Provide the [x, y] coordinate of the cell's center where the given text is located.  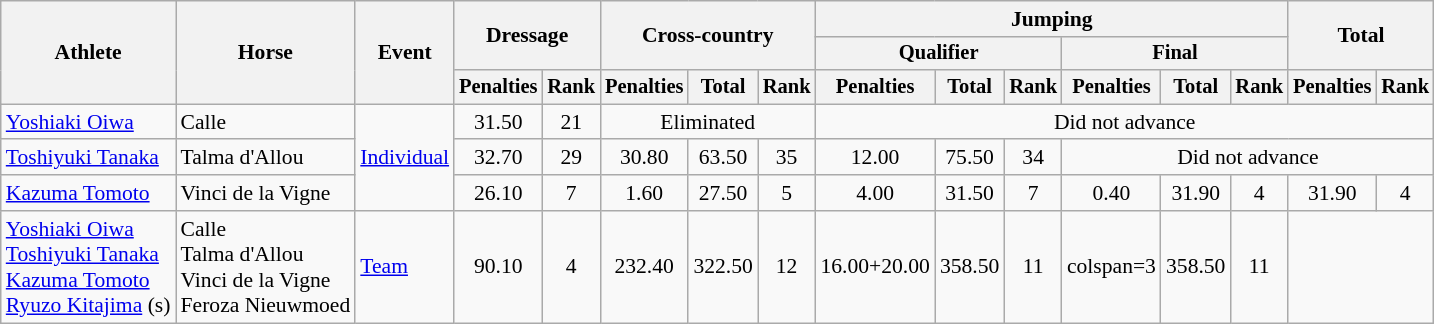
16.00+20.00 [874, 267]
Vinci de la Vigne [266, 193]
Qualifier [938, 54]
12 [787, 267]
Talma d'Allou [266, 158]
322.50 [722, 267]
4.00 [874, 193]
63.50 [722, 158]
Dressage [527, 36]
29 [571, 158]
Event [404, 52]
Toshiyuki Tanaka [88, 158]
Team [404, 267]
Yoshiaki Oiwa [88, 122]
34 [1033, 158]
12.00 [874, 158]
27.50 [722, 193]
26.10 [498, 193]
90.10 [498, 267]
Final [1175, 54]
CalleTalma d'AllouVinci de la VigneFeroza Nieuwmoed [266, 267]
Eliminated [708, 122]
Horse [266, 52]
Yoshiaki OiwaToshiyuki TanakaKazuma TomotoRyuzo Kitajima (s) [88, 267]
232.40 [644, 267]
Athlete [88, 52]
Jumping [1052, 19]
Kazuma Tomoto [88, 193]
21 [571, 122]
30.80 [644, 158]
35 [787, 158]
colspan=3 [1112, 267]
Cross-country [708, 36]
1.60 [644, 193]
5 [787, 193]
Calle [266, 122]
0.40 [1112, 193]
Individual [404, 158]
75.50 [970, 158]
32.70 [498, 158]
